From the cell containing the given text, extract its center point as (X, Y) coordinate. 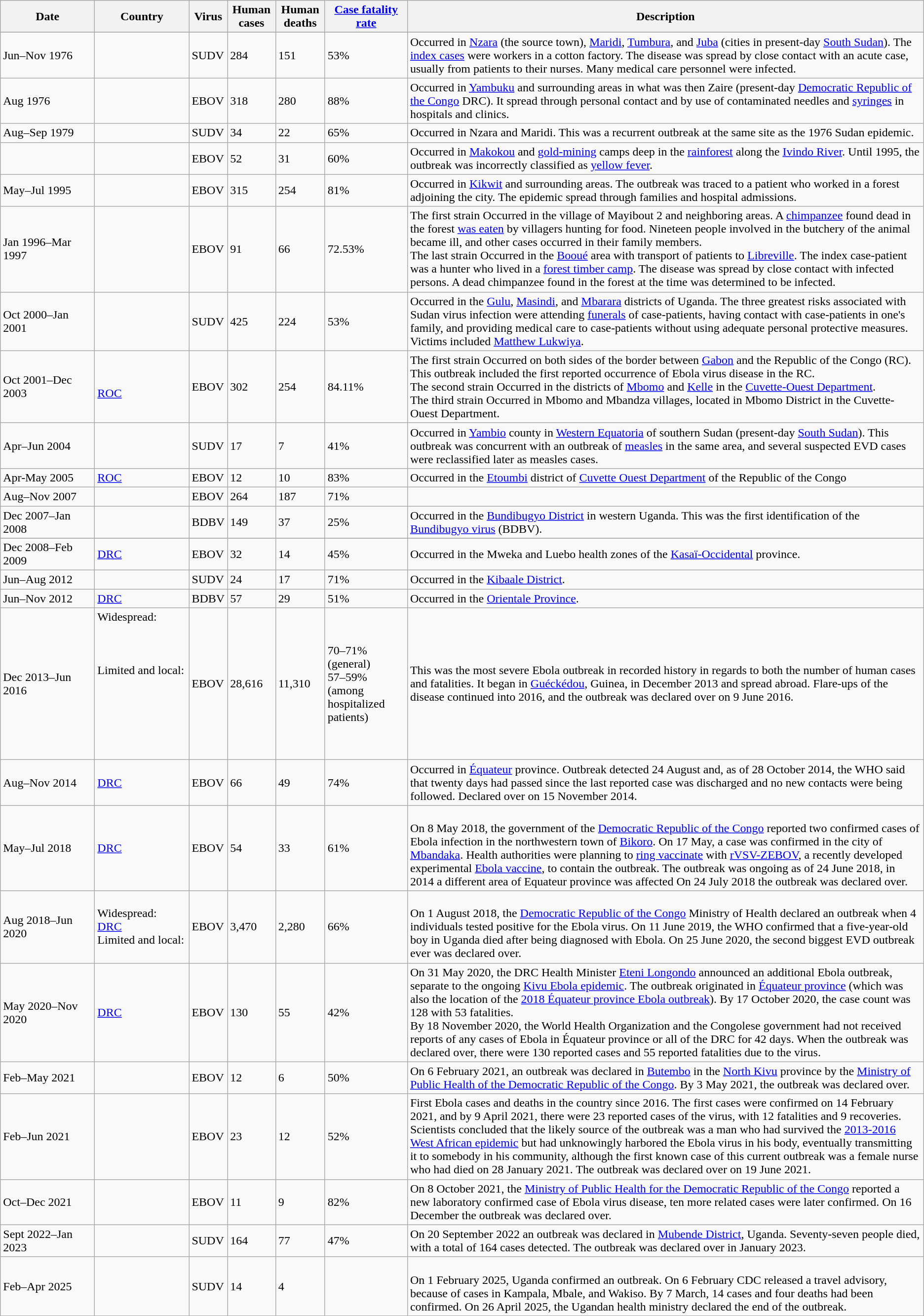
74% (366, 783)
70–71% (general)57–59% (among hospitalized patients) (366, 684)
60% (366, 158)
9 (300, 1202)
6 (300, 1077)
151 (300, 55)
82% (366, 1202)
77 (300, 1240)
164 (252, 1240)
Aug 1976 (47, 101)
302 (252, 387)
81% (366, 191)
Widespread: DRCLimited and local: (142, 927)
25% (366, 521)
3,470 (252, 927)
54 (252, 848)
32 (252, 554)
61% (366, 848)
Aug 2018–Jun 2020 (47, 927)
28,616 (252, 684)
7 (300, 445)
55 (300, 1012)
57 (252, 598)
41% (366, 445)
264 (252, 496)
50% (366, 1077)
Jun–Nov 2012 (47, 598)
Human deaths (300, 17)
284 (252, 55)
318 (252, 101)
187 (300, 496)
88% (366, 101)
Aug–Sep 1979 (47, 133)
Virus (208, 17)
130 (252, 1012)
Case fatality rate (366, 17)
425 (252, 321)
65% (366, 133)
Widespread:Limited and local: (142, 684)
23 (252, 1137)
11 (252, 1202)
10 (300, 478)
Feb–Jun 2021 (47, 1137)
66% (366, 927)
51% (366, 598)
Feb–Apr 2025 (47, 1286)
Jun–Nov 1976 (47, 55)
May–Jul 2018 (47, 848)
Sept 2022–Jan 2023 (47, 1240)
Apr-May 2005 (47, 478)
84.11% (366, 387)
Oct–Dec 2021 (47, 1202)
280 (300, 101)
Jun–Aug 2012 (47, 580)
Occurred in the Bundibugyo District in western Uganda. This was the first identification of the Bundibugyo virus (BDBV). (665, 521)
Dec 2007–Jan 2008 (47, 521)
2,280 (300, 927)
34 (252, 133)
47% (366, 1240)
Occurred in Nzara and Maridi. This was a recurrent outbreak at the same site as the 1976 Sudan epidemic. (665, 133)
Occurred in the Orientale Province. (665, 598)
33 (300, 848)
Apr–Jun 2004 (47, 445)
224 (300, 321)
52 (252, 158)
4 (300, 1286)
Aug–Nov 2014 (47, 783)
May–Jul 1995 (47, 191)
149 (252, 521)
May 2020–Nov 2020 (47, 1012)
72.53% (366, 249)
31 (300, 158)
52% (366, 1137)
Aug–Nov 2007 (47, 496)
29 (300, 598)
49 (300, 783)
Occurred in the Kibaale District. (665, 580)
Human cases (252, 17)
83% (366, 478)
Occurred in the Etoumbi district of Cuvette Ouest Department of the Republic of the Congo (665, 478)
315 (252, 191)
22 (300, 133)
Dec 2013–Jun 2016 (47, 684)
Oct 2001–Dec 2003 (47, 387)
Feb–May 2021 (47, 1077)
91 (252, 249)
Occurred in the Mweka and Luebo health zones of the Kasaï-Occidental province. (665, 554)
11,310 (300, 684)
Jan 1996–Mar 1997 (47, 249)
42% (366, 1012)
24 (252, 580)
Country (142, 17)
37 (300, 521)
Date (47, 17)
45% (366, 554)
Oct 2000–Jan 2001 (47, 321)
Description (665, 17)
Dec 2008–Feb 2009 (47, 554)
